Extract the [X, Y] coordinate from the center of the cell holding the provided text.  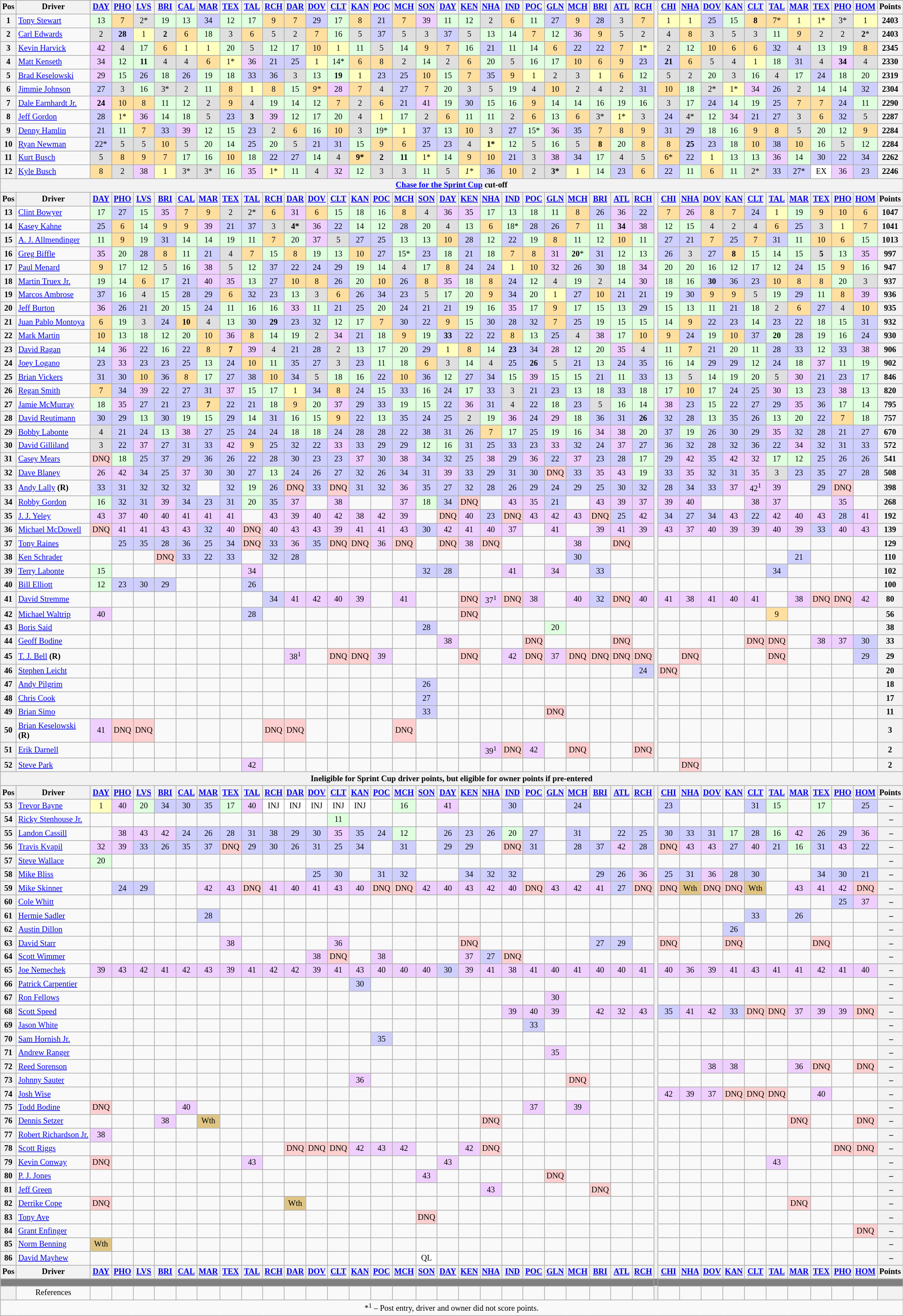
Andy Lally (R) [53, 488]
508 [890, 473]
Andrew Ranger [53, 1053]
Kurt Busch [53, 158]
947 [890, 267]
Martin Truex Jr. [53, 281]
18* [512, 226]
61 [9, 916]
Andy Pilgrim [53, 685]
Dave Blaney [53, 473]
79 [9, 1162]
2330 [890, 62]
Norm Benning [53, 1244]
Jamie McMurray [53, 405]
932 [890, 322]
77 [9, 1135]
2287 [890, 117]
Tony Stewart [53, 21]
Brian Keselowski (R) [53, 731]
QL [427, 1258]
Trevor Bayne [53, 807]
David Reutimann [53, 419]
Casey Mears [53, 460]
Josh Wise [53, 1094]
52 [9, 765]
1041 [890, 226]
1013 [890, 240]
Matt Kenseth [53, 62]
57 [9, 861]
David Stremme [53, 599]
76 [9, 1121]
Ineligible for Sprint Cup driver points, but eligible for owner points if pre-entered [452, 779]
Tony Ave [53, 1217]
670 [890, 432]
Brian Vickers [53, 377]
65 [9, 971]
44 [9, 641]
Greg Biffle [53, 254]
Todd Bodine [53, 1108]
Mike Skinner [53, 889]
Hermie Sadler [53, 916]
84 [9, 1231]
192 [890, 516]
Brad Keselowski [53, 76]
2262 [890, 158]
Michael McDowell [53, 530]
48 [9, 698]
63 [9, 943]
Dale Earnhardt Jr. [53, 103]
139 [890, 530]
David Ragan [53, 350]
Austin Dillon [53, 930]
Bill Elliott [53, 585]
110 [890, 558]
Steve Park [53, 765]
Erik Darnell [53, 751]
541 [890, 460]
Kevin Harvick [53, 48]
49 [9, 712]
64 [9, 957]
J. J. Yeley [53, 516]
1047 [890, 212]
Terry Labonte [53, 571]
381 [295, 656]
Sam Hornish Jr. [53, 1039]
50 [9, 731]
7* [777, 21]
78 [9, 1149]
935 [890, 308]
22* [101, 144]
Brian Simo [53, 712]
129 [890, 544]
Grant Enfinger [53, 1231]
6* [669, 158]
902 [890, 364]
Dennis Setzer [53, 1121]
Kasey Kahne [53, 226]
68 [9, 1012]
937 [890, 281]
45 [9, 656]
Chase for the Sprint Cup cut-off [452, 185]
Joe Nemechek [53, 971]
David Mayhew [53, 1258]
Michael Waltrip [53, 614]
2290 [890, 103]
Joey Logano [53, 364]
371 [491, 599]
20* [578, 254]
Robert Richardson Jr. [53, 1135]
67 [9, 998]
Ken Schrader [53, 558]
A. J. Allmendinger [53, 240]
Geoff Bodine [53, 641]
82 [9, 1203]
102 [890, 571]
T. J. Bell (R) [53, 656]
59 [9, 889]
268 [890, 502]
71 [9, 1053]
75 [9, 1108]
70 [9, 1039]
Jeff Burton [53, 308]
Landon Cassill [53, 834]
Ricky Stenhouse Jr. [53, 820]
69 [9, 1025]
936 [890, 295]
81 [9, 1190]
Scott Wimmer [53, 957]
83 [9, 1217]
74 [9, 1094]
391 [491, 751]
Clint Bowyer [53, 212]
Carl Edwards [53, 35]
51 [9, 751]
Tony Raines [53, 544]
Juan Pablo Montoya [53, 322]
572 [890, 446]
References [53, 1293]
906 [890, 350]
46 [9, 671]
Johnny Sauter [53, 1080]
398 [890, 488]
Steve Wallace [53, 861]
Kyle Busch [53, 171]
53 [9, 807]
Jeff Green [53, 1190]
Mark Martin [53, 336]
930 [890, 336]
Mike Bliss [53, 875]
Jeff Gordon [53, 117]
Ron Fellows [53, 998]
2246 [890, 171]
Travis Kvapil [53, 848]
62 [9, 930]
Denny Hamlin [53, 130]
Chris Cook [53, 698]
Jimmie Johnson [53, 89]
Jason White [53, 1025]
846 [890, 377]
72 [9, 1066]
85 [9, 1244]
Patrick Carpentier [53, 984]
54 [9, 820]
Marcos Ambrose [53, 295]
2345 [890, 48]
EX [822, 171]
*1 – Post entry, driver and owner did not score points. [452, 1308]
86 [9, 1258]
100 [890, 585]
Scott Riggs [53, 1149]
73 [9, 1080]
Robby Gordon [53, 502]
David Gilliland [53, 446]
47 [9, 685]
757 [890, 419]
Reed Sorenson [53, 1066]
Scott Speed [53, 1012]
421 [755, 488]
Bobby Labonte [53, 432]
795 [890, 405]
Kevin Conway [53, 1162]
Cole Whitt [53, 902]
2319 [890, 76]
27* [799, 171]
820 [890, 391]
Derrike Cope [53, 1203]
19* [381, 130]
997 [890, 254]
Paul Menard [53, 267]
66 [9, 984]
Ryan Newman [53, 144]
2304 [890, 89]
55 [9, 834]
58 [9, 875]
Regan Smith [53, 391]
14* [338, 62]
Boris Said [53, 628]
David Starr [53, 943]
Stephen Leicht [53, 671]
60 [9, 902]
P. J. Jones [53, 1176]
